Detect which cell encompasses the target text, then output its [X, Y] center coordinate. 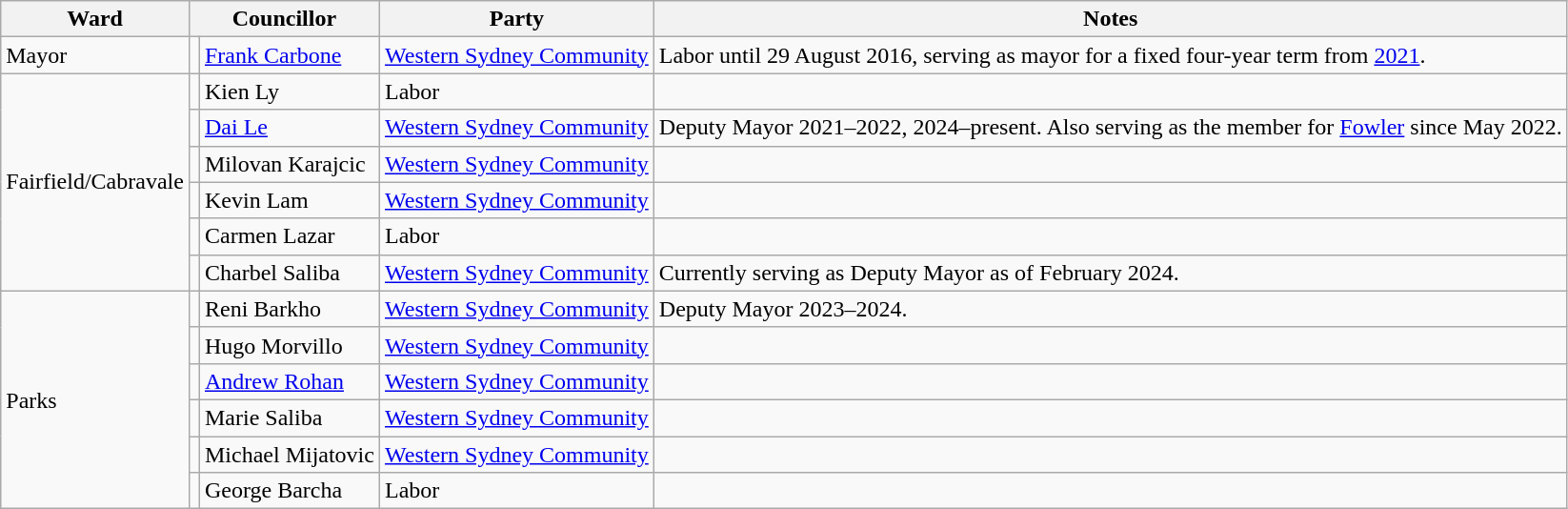
Milovan Karajcic [290, 164]
Frank Carbone [290, 55]
Labor until 29 August 2016, serving as mayor for a fixed four-year term from 2021. [1111, 55]
Ward [95, 19]
Kevin Lam [290, 200]
Reni Barkho [290, 309]
Charbel Saliba [290, 273]
George Barcha [290, 491]
Fairfield/Cabravale [95, 182]
Andrew Rohan [290, 381]
Marie Saliba [290, 417]
Notes [1111, 19]
Deputy Mayor 2023–2024. [1111, 309]
Councillor [284, 19]
Kien Ly [290, 92]
Dai Le [290, 128]
Carmen Lazar [290, 236]
Parks [95, 399]
Hugo Morvillo [290, 345]
Party [516, 19]
Deputy Mayor 2021–2022, 2024–present. Also serving as the member for Fowler since May 2022. [1111, 128]
Currently serving as Deputy Mayor as of February 2024. [1111, 273]
Michael Mijatovic [290, 455]
Mayor [95, 55]
